Scan for the cell matching the given text and deliver its (X, Y) coordinate at center. 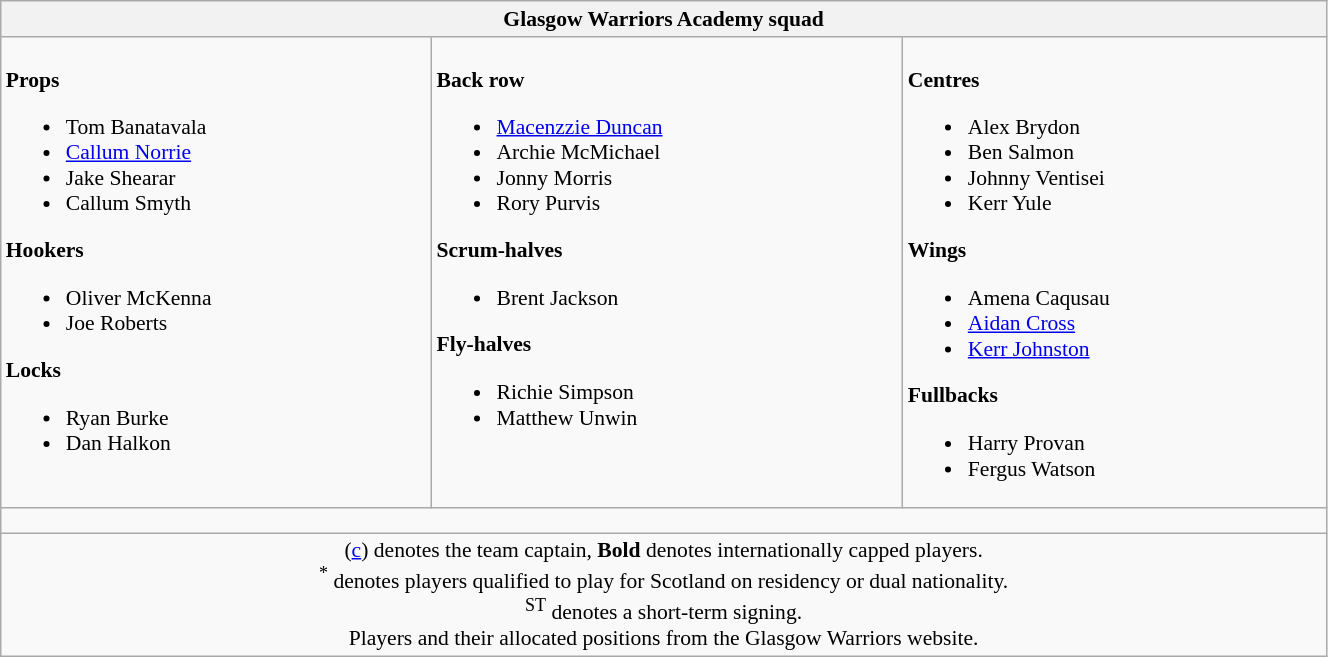
Back row Macenzzie Duncan Archie McMichael Jonny Morris Rory PurvisScrum-halves Brent JacksonFly-halves Richie Simpson Matthew Unwin (666, 272)
Props Tom Banatavala Callum Norrie Jake Shearar Callum SmythHookers Oliver McKenna Joe RobertsLocks Ryan Burke Dan Halkon (216, 272)
Glasgow Warriors Academy squad (664, 19)
Centres Alex Brydon Ben Salmon Johnny Ventisei Kerr YuleWings Amena Caqusau Aidan Cross Kerr JohnstonFullbacks Harry Provan Fergus Watson (1115, 272)
